Locate the cell with the specified text and output its (x, y) center coordinate. 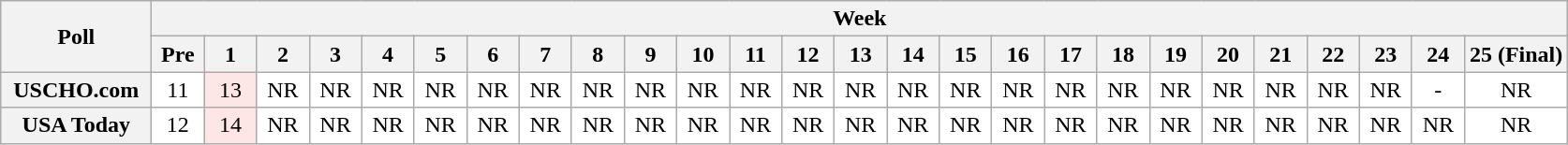
Week (860, 19)
8 (598, 54)
5 (440, 54)
15 (966, 54)
9 (650, 54)
17 (1071, 54)
USCHO.com (77, 90)
23 (1385, 54)
1 (230, 54)
3 (335, 54)
6 (493, 54)
25 (Final) (1516, 54)
2 (283, 54)
19 (1176, 54)
Poll (77, 36)
- (1438, 90)
4 (388, 54)
24 (1438, 54)
16 (1018, 54)
10 (703, 54)
20 (1228, 54)
21 (1280, 54)
18 (1123, 54)
Pre (178, 54)
7 (545, 54)
USA Today (77, 125)
22 (1333, 54)
